Search for the cell housing the specified text and yield its (x, y) center coordinate. 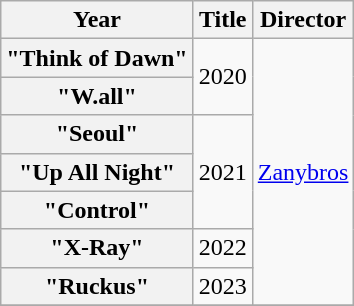
"Control" (97, 210)
Director (303, 20)
"Think of Dawn" (97, 58)
"X-Ray" (97, 248)
2021 (222, 172)
2023 (222, 286)
"Up All Night" (97, 172)
"W.all" (97, 96)
2020 (222, 77)
"Ruckus" (97, 286)
2022 (222, 248)
Zanybros (303, 172)
"Seoul" (97, 134)
Year (97, 20)
Title (222, 20)
